For the text-containing cell, return its midpoint in [X, Y] coordinate format. 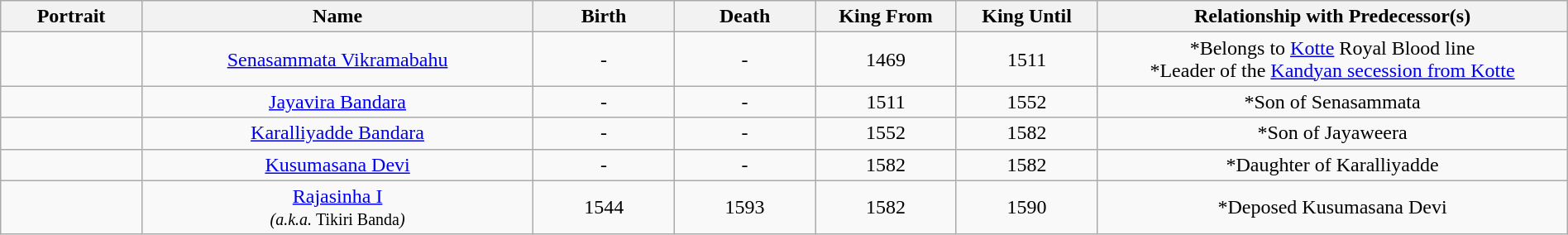
1593 [744, 207]
Karalliyadde Bandara [337, 133]
1544 [604, 207]
King From [886, 17]
Senasammata Vikramabahu [337, 60]
Birth [604, 17]
*Deposed Kusumasana Devi [1332, 207]
Jayavira Bandara [337, 102]
Portrait [71, 17]
*Daughter of Karalliyadde [1332, 165]
*Son of Senasammata [1332, 102]
Name [337, 17]
Relationship with Predecessor(s) [1332, 17]
Rajasinha I(a.k.a. Tikiri Banda) [337, 207]
Death [744, 17]
*Belongs to Kotte Royal Blood line*Leader of the Kandyan secession from Kotte [1332, 60]
1590 [1026, 207]
Kusumasana Devi [337, 165]
1469 [886, 60]
*Son of Jayaweera [1332, 133]
King Until [1026, 17]
